Search for the cell housing the specified text and yield its (x, y) center coordinate. 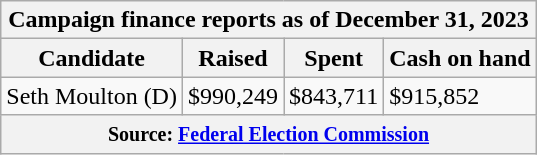
Spent (334, 58)
Cash on hand (460, 58)
$990,249 (232, 96)
Campaign finance reports as of December 31, 2023 (268, 20)
$843,711 (334, 96)
Raised (232, 58)
$915,852 (460, 96)
Seth Moulton (D) (92, 96)
Source: Federal Election Commission (268, 134)
Candidate (92, 58)
